For the text-containing cell, return its midpoint in (X, Y) coordinate format. 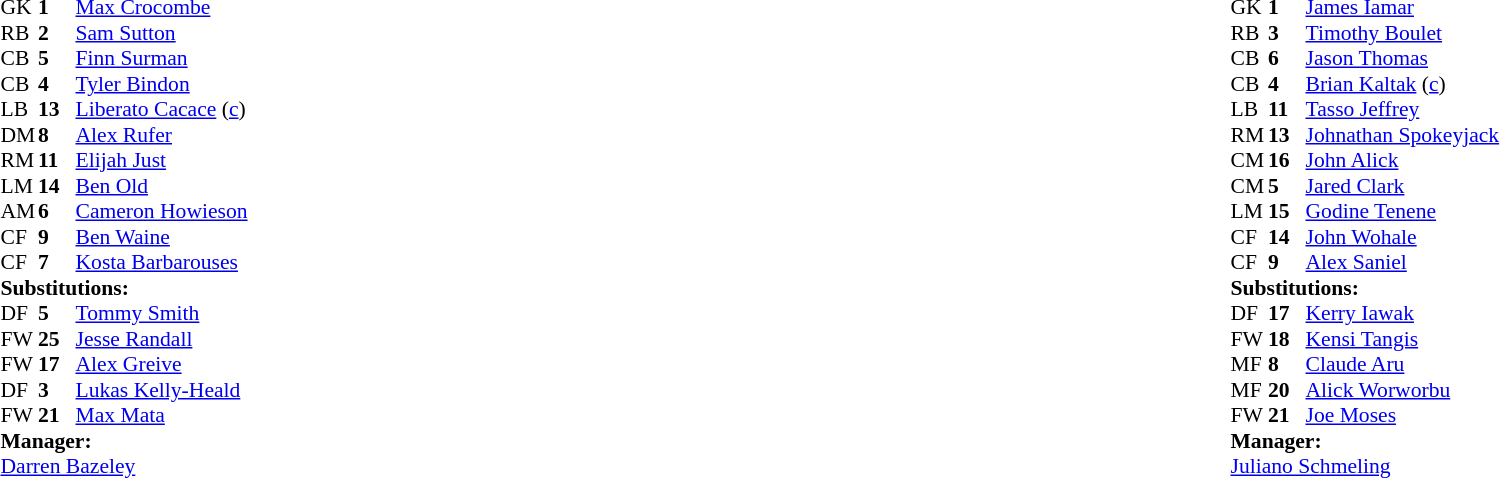
15 (1287, 211)
Jason Thomas (1403, 59)
Lukas Kelly-Heald (162, 390)
7 (57, 263)
Jared Clark (1403, 186)
Ben Waine (162, 237)
Alex Greive (162, 365)
Kosta Barbarouses (162, 263)
Sam Sutton (162, 33)
John Alick (1403, 161)
Joe Moses (1403, 415)
Cameron Howieson (162, 211)
Max Mata (162, 415)
AM (19, 211)
Timothy Boulet (1403, 33)
Godine Tenene (1403, 211)
Kerry Iawak (1403, 313)
Brian Kaltak (c) (1403, 84)
Kensi Tangis (1403, 339)
Elijah Just (162, 161)
Ben Old (162, 186)
Tommy Smith (162, 313)
16 (1287, 161)
Alex Saniel (1403, 263)
20 (1287, 390)
DM (19, 135)
25 (57, 339)
Jesse Randall (162, 339)
Tyler Bindon (162, 84)
Finn Surman (162, 59)
18 (1287, 339)
Liberato Cacace (c) (162, 109)
John Wohale (1403, 237)
Alex Rufer (162, 135)
Tasso Jeffrey (1403, 109)
2 (57, 33)
Alick Worworbu (1403, 390)
Claude Aru (1403, 365)
Johnathan Spokeyjack (1403, 135)
